Extract the (x, y) coordinate from the center of the cell holding the provided text.  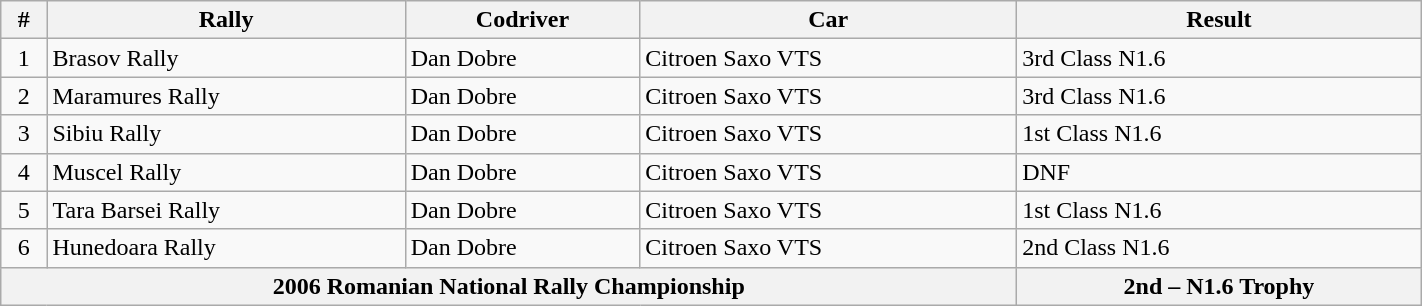
Hunedoara Rally (226, 248)
5 (24, 210)
4 (24, 172)
DNF (1220, 172)
2nd Class N1.6 (1220, 248)
Brasov Rally (226, 58)
2 (24, 96)
Tara Barsei Rally (226, 210)
Maramures Rally (226, 96)
2nd – N1.6 Trophy (1220, 286)
Car (828, 20)
Rally (226, 20)
# (24, 20)
2006 Romanian National Rally Championship (509, 286)
1 (24, 58)
3 (24, 134)
Muscel Rally (226, 172)
Sibiu Rally (226, 134)
Result (1220, 20)
6 (24, 248)
Codriver (522, 20)
